Search for the cell housing the specified text and yield its (X, Y) center coordinate. 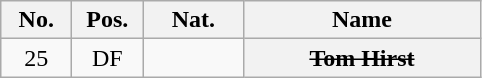
Name (362, 20)
No. (36, 20)
DF (108, 58)
Pos. (108, 20)
Nat. (194, 20)
Tom Hirst (362, 58)
25 (36, 58)
